Determine the [X, Y] coordinate at the center of the cell enclosing the given text.  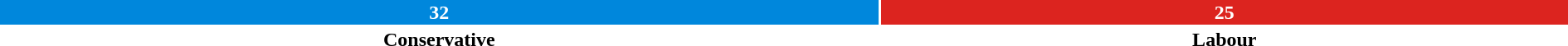
32 [440, 12]
25 [1225, 12]
